Capture the cell that displays the provided text and extract its (x, y) central coordinate. 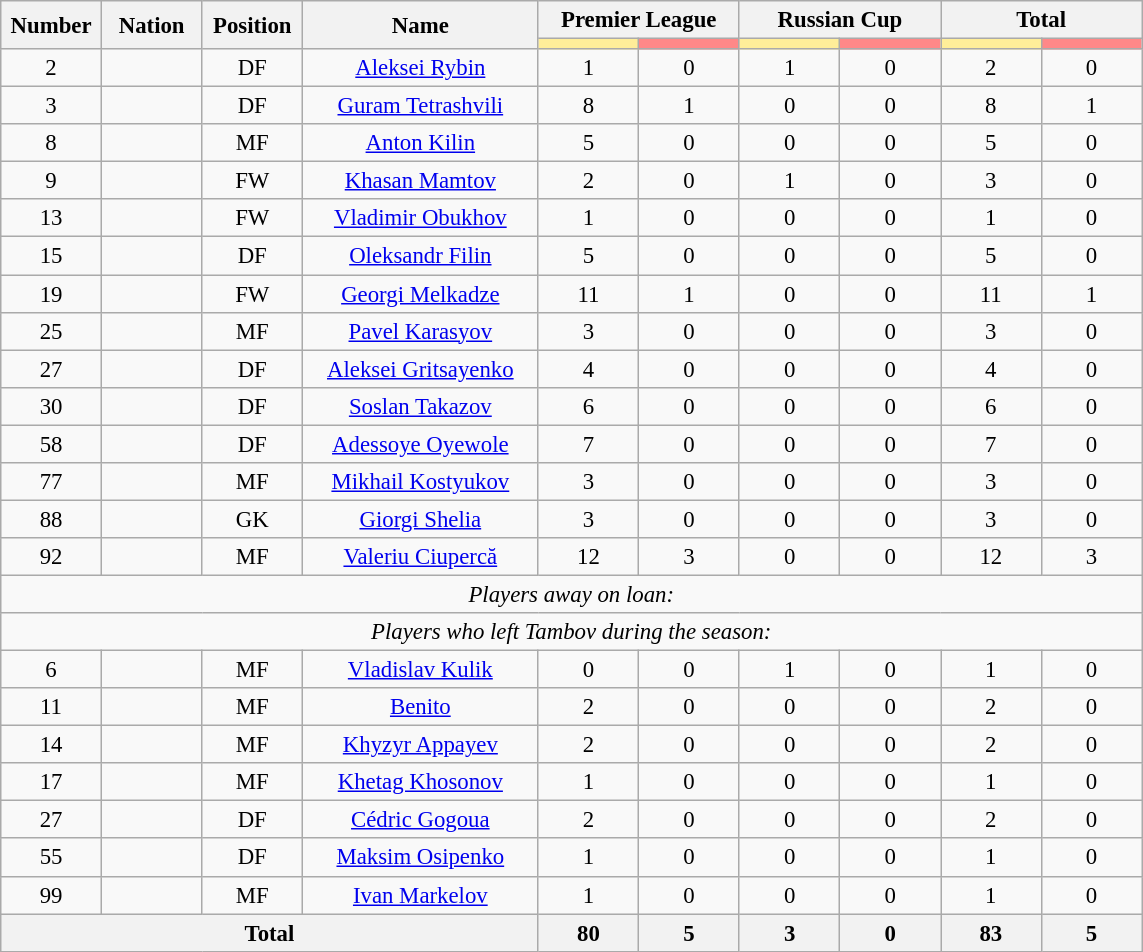
25 (52, 331)
Number (52, 25)
Cédric Gogoua (421, 820)
83 (990, 933)
Soslan Takazov (421, 406)
Guram Tetrashvili (421, 106)
Name (421, 25)
Premier League (638, 20)
99 (52, 895)
Adessoye Oyewole (421, 444)
Valeriu Ciupercă (421, 557)
9 (52, 181)
55 (52, 858)
GK (252, 519)
Players away on loan: (572, 594)
Maksim Osipenko (421, 858)
Nation (152, 25)
Oleksandr Filin (421, 256)
15 (52, 256)
Russian Cup (840, 20)
14 (52, 745)
19 (52, 294)
Khyzyr Appayev (421, 745)
Vladimir Obukhov (421, 219)
Mikhail Kostyukov (421, 482)
30 (52, 406)
77 (52, 482)
Position (252, 25)
13 (52, 219)
Aleksei Rybin (421, 68)
Georgi Melkadze (421, 294)
17 (52, 782)
Players who left Tambov during the season: (572, 632)
80 (588, 933)
Benito (421, 707)
Vladislav Kulik (421, 670)
88 (52, 519)
Giorgi Shelia (421, 519)
58 (52, 444)
Khasan Mamtov (421, 181)
Ivan Markelov (421, 895)
Pavel Karasyov (421, 331)
Anton Kilin (421, 143)
Khetag Khosonov (421, 782)
Aleksei Gritsayenko (421, 369)
92 (52, 557)
